Search for the cell housing the specified text and yield its (x, y) center coordinate. 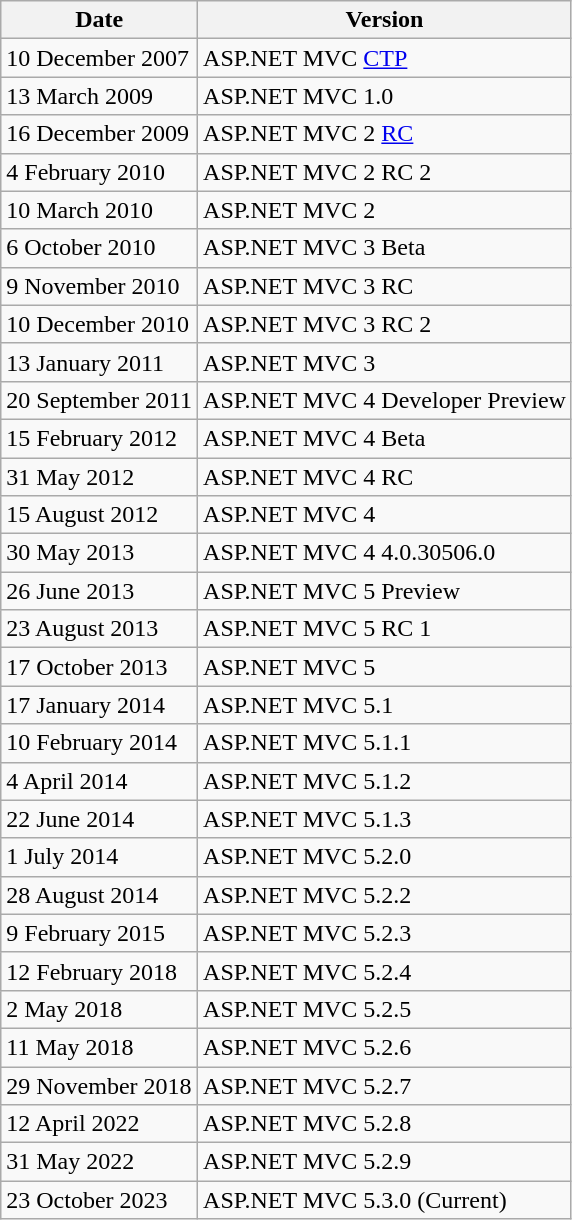
10 December 2007 (100, 58)
10 December 2010 (100, 324)
11 May 2018 (100, 1047)
ASP.NET MVC 3 Beta (385, 248)
ASP.NET MVC 4 4.0.30506.0 (385, 553)
ASP.NET MVC 5.1 (385, 705)
ASP.NET MVC 4 RC (385, 477)
31 May 2012 (100, 477)
16 December 2009 (100, 134)
17 January 2014 (100, 705)
ASP.NET MVC 5.3.0 (Current) (385, 1200)
ASP.NET MVC 4 Beta (385, 438)
ASP.NET MVC 4 (385, 515)
ASP.NET MVC 5.1.2 (385, 781)
4 February 2010 (100, 172)
23 October 2023 (100, 1200)
ASP.NET MVC 5.1.3 (385, 819)
28 August 2014 (100, 895)
ASP.NET MVC 2 (385, 210)
9 November 2010 (100, 286)
ASP.NET MVC 5.2.9 (385, 1162)
ASP.NET MVC 5 RC 1 (385, 629)
ASP.NET MVC 3 RC 2 (385, 324)
ASP.NET MVC 2 RC (385, 134)
30 May 2013 (100, 553)
ASP.NET MVC 5.2.3 (385, 933)
4 April 2014 (100, 781)
10 March 2010 (100, 210)
12 February 2018 (100, 971)
6 October 2010 (100, 248)
ASP.NET MVC 5.1.1 (385, 743)
15 August 2012 (100, 515)
26 June 2013 (100, 591)
ASP.NET MVC 3 RC (385, 286)
Version (385, 20)
ASP.NET MVC 5.2.7 (385, 1085)
1 July 2014 (100, 857)
13 March 2009 (100, 96)
ASP.NET MVC 5 Preview (385, 591)
ASP.NET MVC 5.2.5 (385, 1009)
22 June 2014 (100, 819)
9 February 2015 (100, 933)
ASP.NET MVC 5.2.0 (385, 857)
2 May 2018 (100, 1009)
ASP.NET MVC 5.2.8 (385, 1124)
ASP.NET MVC 5.2.6 (385, 1047)
ASP.NET MVC 2 RC 2 (385, 172)
10 February 2014 (100, 743)
ASP.NET MVC 5.2.2 (385, 895)
17 October 2013 (100, 667)
ASP.NET MVC 5.2.4 (385, 971)
ASP.NET MVC 4 Developer Preview (385, 400)
23 August 2013 (100, 629)
20 September 2011 (100, 400)
ASP.NET MVC 5 (385, 667)
ASP.NET MVC 3 (385, 362)
31 May 2022 (100, 1162)
ASP.NET MVC 1.0 (385, 96)
12 April 2022 (100, 1124)
15 February 2012 (100, 438)
29 November 2018 (100, 1085)
Date (100, 20)
13 January 2011 (100, 362)
ASP.NET MVC CTP (385, 58)
